Detect which cell encompasses the target text, then output its (X, Y) center coordinate. 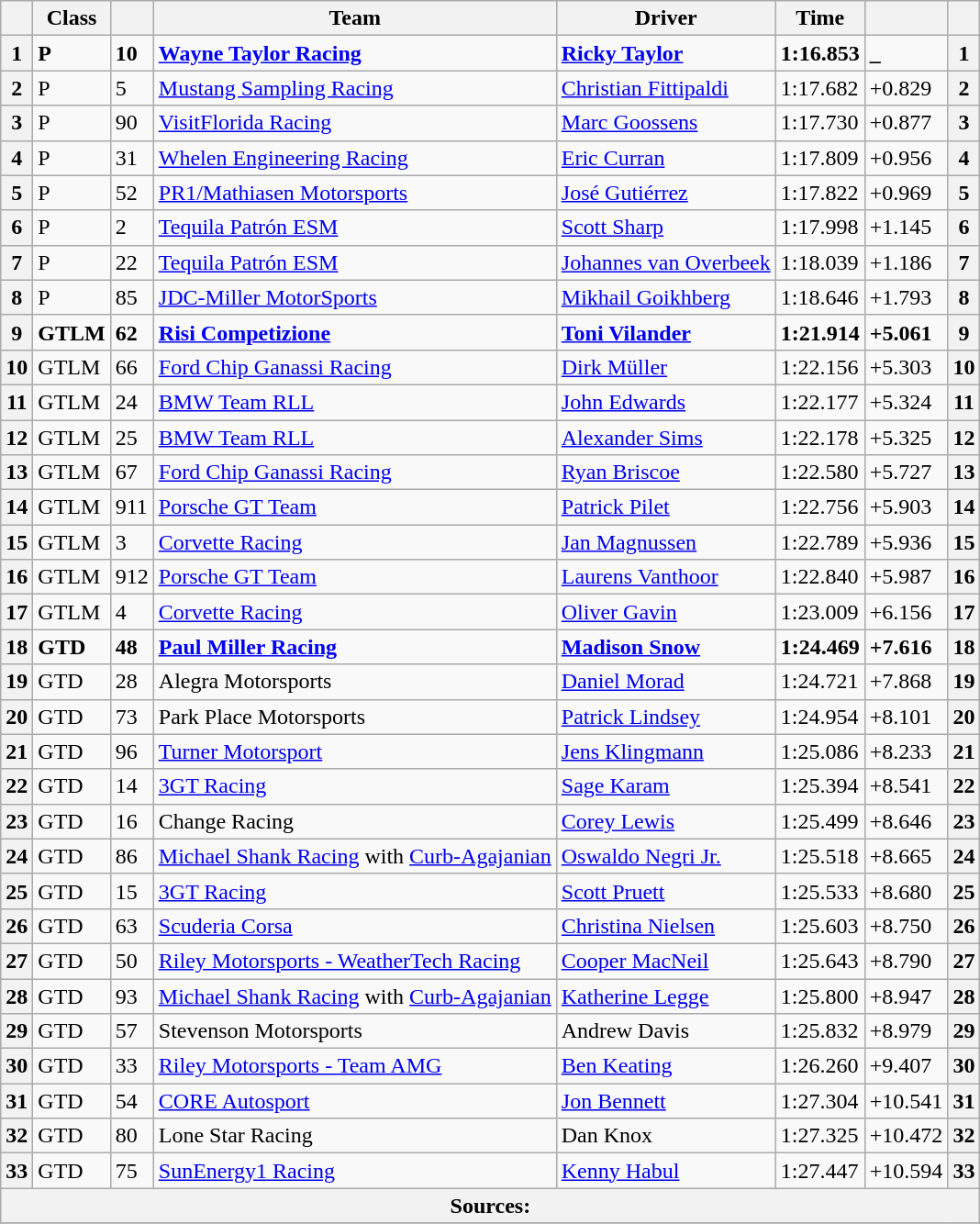
+0.956 (907, 158)
Alexander Sims (666, 438)
1:27.304 (820, 1101)
1:21.914 (820, 332)
1:22.156 (820, 367)
Mikhail Goikhberg (666, 297)
1:25.499 (820, 821)
+5.936 (907, 542)
Patrick Lindsey (666, 717)
1:26.260 (820, 1066)
911 (132, 507)
57 (132, 1031)
1:17.822 (820, 193)
52 (132, 193)
1:25.533 (820, 891)
+10.594 (907, 1171)
+5.727 (907, 473)
+1.793 (907, 297)
+0.877 (907, 123)
Eric Curran (666, 158)
1:17.809 (820, 158)
62 (132, 332)
1:25.394 (820, 786)
73 (132, 717)
+10.541 (907, 1101)
+5.325 (907, 438)
Riley Motorsports - Team AMG (354, 1066)
Ryan Briscoe (666, 473)
+8.665 (907, 856)
Marc Goossens (666, 123)
Johannes van Overbeek (666, 262)
Toni Vilander (666, 332)
Paul Miller Racing (354, 647)
+8.233 (907, 751)
1:24.954 (820, 717)
SunEnergy1 Racing (354, 1171)
Scott Pruett (666, 891)
1:18.039 (820, 262)
912 (132, 577)
+10.472 (907, 1136)
Whelen Engineering Racing (354, 158)
+1.145 (907, 228)
80 (132, 1136)
1:17.682 (820, 88)
Scuderia Corsa (354, 926)
93 (132, 996)
1:24.721 (820, 682)
Scott Sharp (666, 228)
Daniel Morad (666, 682)
Time (820, 18)
1:22.756 (820, 507)
Ricky Taylor (666, 53)
Ben Keating (666, 1066)
1:23.009 (820, 612)
1:22.840 (820, 577)
75 (132, 1171)
+8.541 (907, 786)
1:25.086 (820, 751)
1:22.789 (820, 542)
+5.324 (907, 402)
_ (907, 53)
+8.750 (907, 926)
+8.947 (907, 996)
+5.303 (907, 367)
Laurens Vanthoor (666, 577)
Dirk Müller (666, 367)
Jan Magnussen (666, 542)
+1.186 (907, 262)
Stevenson Motorsports (354, 1031)
Alegra Motorsports (354, 682)
1:16.853 (820, 53)
+6.156 (907, 612)
+9.407 (907, 1066)
Class (72, 18)
Jon Bennett (666, 1101)
Patrick Pilet (666, 507)
VisitFlorida Racing (354, 123)
1:25.603 (820, 926)
1:18.646 (820, 297)
50 (132, 961)
63 (132, 926)
Change Racing (354, 821)
1:17.730 (820, 123)
66 (132, 367)
1:25.518 (820, 856)
+8.646 (907, 821)
Christina Nielsen (666, 926)
85 (132, 297)
Wayne Taylor Racing (354, 53)
CORE Autosport (354, 1101)
1:22.177 (820, 402)
Madison Snow (666, 647)
+8.979 (907, 1031)
+5.903 (907, 507)
Andrew Davis (666, 1031)
Katherine Legge (666, 996)
+5.987 (907, 577)
Oswaldo Negri Jr. (666, 856)
1:25.800 (820, 996)
Driver (666, 18)
1:27.447 (820, 1171)
Risi Competizione (354, 332)
+0.829 (907, 88)
96 (132, 751)
Dan Knox (666, 1136)
1:25.643 (820, 961)
Sage Karam (666, 786)
1:22.580 (820, 473)
Mustang Sampling Racing (354, 88)
1:24.469 (820, 647)
Oliver Gavin (666, 612)
JDC-Miller MotorSports (354, 297)
John Edwards (666, 402)
Corey Lewis (666, 821)
1:27.325 (820, 1136)
Kenny Habul (666, 1171)
Team (354, 18)
86 (132, 856)
48 (132, 647)
Christian Fittipaldi (666, 88)
1:17.998 (820, 228)
Park Place Motorsports (354, 717)
Cooper MacNeil (666, 961)
90 (132, 123)
+5.061 (907, 332)
1:25.832 (820, 1031)
+7.868 (907, 682)
Riley Motorsports - WeatherTech Racing (354, 961)
Jens Klingmann (666, 751)
67 (132, 473)
Turner Motorsport (354, 751)
Lone Star Racing (354, 1136)
Sources: (490, 1206)
1:22.178 (820, 438)
+0.969 (907, 193)
+8.680 (907, 891)
+8.101 (907, 717)
José Gutiérrez (666, 193)
54 (132, 1101)
+7.616 (907, 647)
+8.790 (907, 961)
PR1/Mathiasen Motorsports (354, 193)
